Return [X, Y] of the center of cell containing provided text 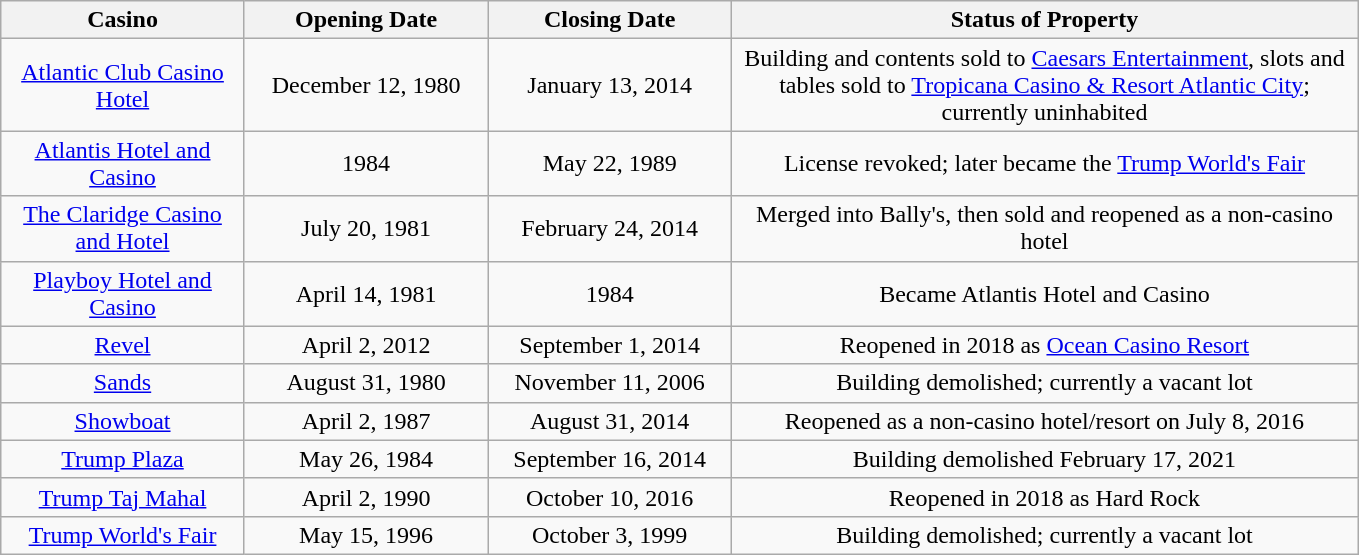
Playboy Hotel and Casino [123, 294]
Reopened in 2018 as Ocean Casino Resort [1044, 345]
License revoked; later became the Trump World's Fair [1044, 164]
August 31, 1980 [366, 383]
September 16, 2014 [610, 459]
The Claridge Casino and Hotel [123, 228]
January 13, 2014 [610, 85]
Showboat [123, 421]
Atlantic Club Casino Hotel [123, 85]
April 2, 1990 [366, 497]
October 10, 2016 [610, 497]
Casino [123, 20]
Trump World's Fair [123, 535]
May 15, 1996 [366, 535]
May 22, 1989 [610, 164]
August 31, 2014 [610, 421]
February 24, 2014 [610, 228]
Became Atlantis Hotel and Casino [1044, 294]
Building demolished February 17, 2021 [1044, 459]
Revel [123, 345]
October 3, 1999 [610, 535]
Merged into Bally's, then sold and reopened as a non-casino hotel [1044, 228]
November 11, 2006 [610, 383]
December 12, 1980 [366, 85]
May 26, 1984 [366, 459]
July 20, 1981 [366, 228]
April 14, 1981 [366, 294]
Opening Date [366, 20]
Reopened in 2018 as Hard Rock [1044, 497]
Trump Plaza [123, 459]
Closing Date [610, 20]
Building and contents sold to Caesars Entertainment, slots and tables sold to Tropicana Casino & Resort Atlantic City; currently uninhabited [1044, 85]
Reopened as a non-casino hotel/resort on July 8, 2016 [1044, 421]
September 1, 2014 [610, 345]
Trump Taj Mahal [123, 497]
Atlantis Hotel and Casino [123, 164]
April 2, 1987 [366, 421]
Status of Property [1044, 20]
Sands [123, 383]
April 2, 2012 [366, 345]
